Detect which cell encompasses the target text, then output its [X, Y] center coordinate. 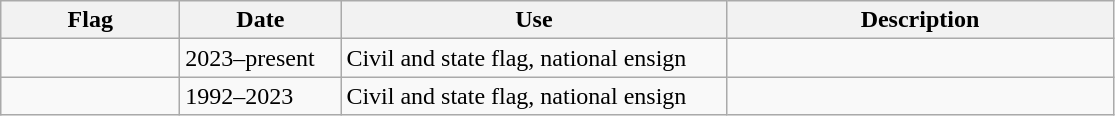
Description [920, 20]
Date [260, 20]
1992–2023 [260, 96]
Use [534, 20]
Flag [90, 20]
2023–present [260, 58]
